Search for the cell housing the specified text and yield its [x, y] center coordinate. 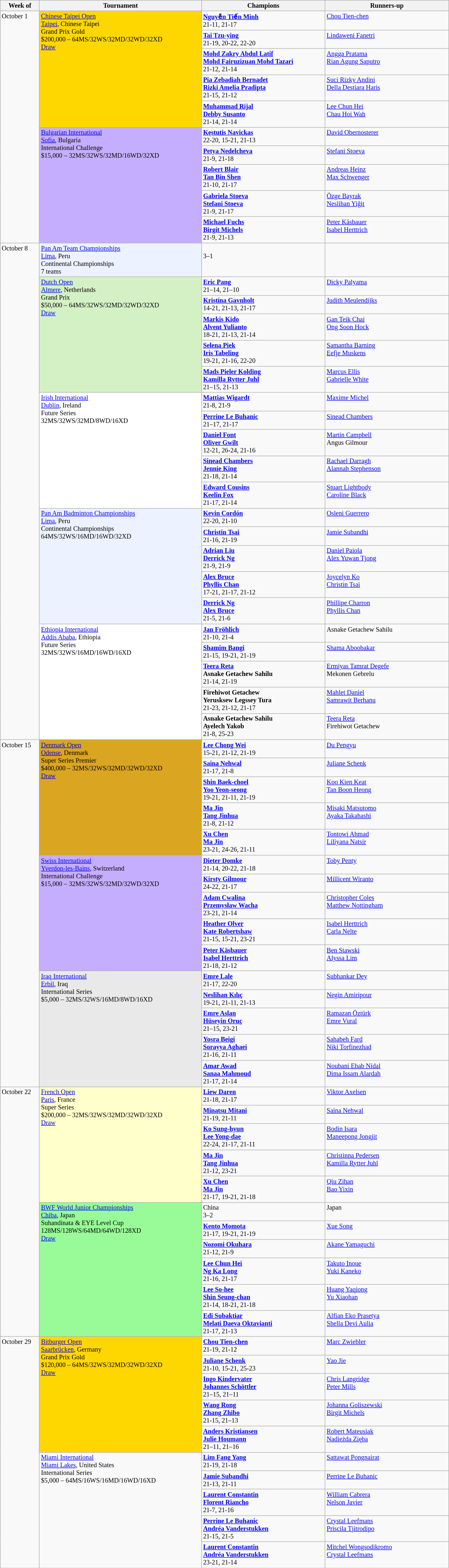
Osleni Guerrero [387, 517]
Ben Stawski Alyssa Lim [387, 958]
Mattias Wigardt21-8, 21-9 [263, 402]
China3–2 [263, 1212]
Neslihan Kılıç19-21, 21-11, 21-13 [263, 999]
Ingo Kindervater Johannes Schöttler21–15, 21–11 [263, 1387]
Marc Zwiebler [387, 1346]
Viktor Axelsen [387, 1096]
Toby Penty [387, 864]
Ethiopia InternationalAddis Ababa, EthiopiaFuture Series32MS/32WS/16MD/16WD/16XD [121, 682]
Negin Amiripour [387, 999]
Ermiyas Tamrat Degefe Mekonen Gebrelu [387, 674]
Koo Kien Keat Tan Boon Heong [387, 790]
BWF World Junior ChampionshipsChiba, JapanSuhandinata & EYE Level Cup 128MS/128WS/64MD/64WD/128XD Draw [121, 1269]
Nozomi Okuhara21-12, 21-9 [263, 1248]
Edi Subaktiar Melati Daeva Oktavianti21-17, 21-13 [263, 1323]
Jamie Subandhi [387, 536]
Daniel Font Oliver Gwilt12-21, 26-24, 21-16 [263, 442]
Dieter Domke21-14, 20-22, 21-18 [263, 864]
Kento Momota21-17, 19-21, 21-19 [263, 1230]
Phillipe Charron Phyllis Chan [387, 611]
Perrine Le Buhanic21–17, 21-17 [263, 420]
Johanna Goliszewski Birgit Michels [387, 1413]
Eric Pang21–14, 21–10 [263, 286]
Jan Fröhlich21-10, 21-4 [263, 633]
Alex Bruce Phyllis Chan17-21, 21-17, 21-12 [263, 584]
Christin Tsai21-16, 21-19 [263, 536]
Tontowi Ahmad Liliyana Natsir [387, 842]
Yao Jie [387, 1364]
Swiss InternationalYverdon-les-Bains, SwitzerlandInternational Challenge$15,000 – 32MS/32WS/32MD/32WD/32XD [121, 913]
Dutch OpenAlmere, NetherlandsGrand Prix$50,000 – 64MS/32WS/32MD/32WD/32XDDraw [121, 335]
Stefani Stoeva [387, 155]
Stuart Lightbody Caroline Black [387, 495]
Maxime Michel [387, 402]
Pan Am Team ChampionshipsLima, PeruContinental Championships7 teams [121, 260]
Sinead Chambers [387, 420]
Bitburger OpenSaarbrücken, GermanyGrand Prix Gold$120,000 – 64MS/32WS/32MD/32WD/32XDDraw [121, 1394]
Mitchel Wongsodikromo Crystal Leefmans [387, 1555]
Christopher Coles Matthew Nottingham [387, 905]
Huang Yaqiong Yu Xiaohan [387, 1297]
Kristína Gavnholt14-21, 21-13, 21-17 [263, 304]
Pia Zebadiah Bernadet Rizki Amelia Pradipta21-15, 21-12 [263, 88]
Minatsu Mitani21-19, 21-11 [263, 1114]
Joycelyn Ko Christin Tsai [387, 584]
Adrian Liu Derrick Ng21-9, 21-9 [263, 558]
William Cabrera Nelson Javier [387, 1502]
Chris Langridge Peter Mills [387, 1387]
Sinead Chambers Jennie King21-18, 21-14 [263, 469]
Iraq InternationalErbil, IraqInternational Series$5,000 – 32MS/32WS/16MD/8WD/16XD [121, 1029]
Nguyễn Tiến Minh21-11, 21-17 [263, 21]
Shin Baek-choel Yoo Yeon-seong19-21, 21-11, 21-19 [263, 790]
Lee So-hee Shin Seung-chan21-14, 18-21, 21-18 [263, 1297]
Robert Mateusiak Nadieżda Zięba [387, 1439]
Perrine Le Buhanic Andréa Vanderstukken21-15, 21-5 [263, 1529]
Chinese Taipei OpenTaipei, Chinese TaipeiGrand Prix Gold$200,000 – 64MS/32WS/32MD/32WD/32XDDraw [121, 69]
Liew Daren21-18, 21-17 [263, 1096]
Peter Käsbauer Isabel Herttrich21-18, 21-12 [263, 958]
Miami InternationalMiami Lakes, United StatesInternational Series$5,000 – 64MS/16WS/16MD/16WD/16XD [121, 1510]
Lee Chun Hei Chau Hoi Wah [387, 114]
October 29 [20, 1452]
Kęstutis Navickas22-20, 15-21, 21-13 [263, 136]
Sahabeh Fard Niki Torfinezhad [387, 1047]
Runners-up [387, 5]
Lee Chong Wei15-21, 21-12, 21-19 [263, 749]
Marcus Ellis Gabrielle White [387, 379]
Saina Nehwal21-17, 21-8 [263, 767]
Suci Rizky Andini Della Destiara Haris [387, 88]
Ma Jin Tang Jinhua21-12, 23-21 [263, 1163]
Rachael Darragh Alannah Stephenson [387, 469]
Yosra Beigi Sorayya Aghaei21-16, 21-11 [263, 1047]
Edward Cousins Keelin Fox21-17, 21-14 [263, 495]
Özge Bayrak Neslihan Yiğit [387, 204]
Xue Song [387, 1230]
Gan Teik Chai Ong Soon Hock [387, 327]
Xu Chen Ma Jin21-17, 19-21, 21-18 [263, 1189]
Juliane Schenk [387, 767]
Alfian Eko Prasetya Shella Devi Aulia [387, 1323]
Misaki Matsutomo Ayaka Takahashi [387, 816]
Teera Reta Firehiwot Getachew [387, 726]
Emre Aslan Hüseyin Oruç21–15, 23-21 [263, 1021]
Tournament [121, 5]
October 1 [20, 127]
Ma Jin Tang Jinhua21-8, 21-12 [263, 816]
October 15 [20, 913]
Adam Cwalina Przemysław Wacha23-21, 21-14 [263, 905]
Asnake Getachew Sahilu Ayelech Yakob21-8, 25-23 [263, 726]
Xu Chen Ma Jin23-21, 24-26, 21-11 [263, 842]
Petya Nedelcheva21-9, 21-18 [263, 155]
Michael Fuchs Birgit Michels21-9, 21-13 [263, 230]
Chou Tien-chen21-19, 21-12 [263, 1346]
David Obernosterer [387, 136]
Asnake Getachew Sahilu [387, 633]
Kirsty Gilmour24-22, 21-17 [263, 883]
Bodin Isara Maneepong Jongjit [387, 1137]
Pan Am Badminton ChampionshipsLima, PeruContinental Championships64MS/32WS/16MD/16WD/32XD [121, 566]
French OpenParis, FranceSuper Series$200,000 – 32MS/32WS/32MD/32WD/32XDDraw [121, 1144]
Juliane Schenk21-10, 15-21, 25-23 [263, 1364]
Bulgarian InternationalSofia, BulgariaInternational Challenge$15,000 – 32MS/32WS/32MD/16WD/32XD [121, 185]
Perrine Le Buhanic [387, 1480]
Daniel Paiola Alex Yuwan Tjong [387, 558]
Christinna Pedersen Kamilla Rytter Juhl [387, 1163]
Andreas Heinz Max Schwenger [387, 177]
Kevin Cordón22-20, 21-10 [263, 517]
October 22 [20, 1212]
Anders Kristiansen Julie Houmann21–11, 21–16 [263, 1439]
Gabriela Stoeva Stefani Stoeva21-9, 21-17 [263, 204]
Teera Reta Asnake Getachew Sahilu21-14, 21-19 [263, 674]
Mohd Zakry Abdul Latif Mohd Fairuzizuan Mohd Tazari21-12, 21-14 [263, 62]
Jamie Subandhi21-13, 21-11 [263, 1480]
Shama Aboobakar [387, 652]
Akane Yamaguchi [387, 1248]
Lim Fang Yang21-19, 21-18 [263, 1461]
Markis Kido Alvent Yulianto18-21, 21-13, 21-14 [263, 327]
Muhammad Rijal Debby Susanto21-14, 21-14 [263, 114]
3–1 [263, 260]
Derrick Ng Alex Bruce21-5, 21-6 [263, 611]
Japan [387, 1212]
Samantha Barning Eefje Muskens [387, 353]
Sattawat Pongnairat [387, 1461]
Emre Lale21-17, 22-20 [263, 980]
Angga Pratama Rian Agung Saputro [387, 62]
Mads Pieler Kolding Kamilla Rytter Juhl21–15, 21-13 [263, 379]
Chou Tien-chen [387, 21]
Lee Chun Hei Ng Ka Long21-16, 21-17 [263, 1271]
Isabel Herttrich Carla Nelte [387, 932]
Takuto Inoue Yuki Kaneko [387, 1271]
Firehiwot Getachew Yerusksew Legssey Tura21-23, 21-12, 21-17 [263, 700]
Qiu Zihan Bao Yixin [387, 1189]
Shamim Bangi21-15, 19-21, 21-19 [263, 652]
Amar Awad Sanaa Mahmoud21-17, 21-14 [263, 1073]
Peter Käsbauer Isabel Herttrich [387, 230]
Irish InternationalDublin, IrelandFuture Series32MS/32WS/32MD/8WD/16XD [121, 450]
October 8 [20, 491]
Noubani Ehab Nidal Dima Issam Alardah [387, 1073]
Denmark OpenOdense, DenmarkSuper Series Premier$400,000 – 32MS/32WS/32MD/32WD/32XDDraw [121, 797]
Laurent Constantin Andréa Vanderstukken23-21, 21-14 [263, 1555]
Champions [263, 5]
Laurent Constantin Florent Riancho21-7, 21-16 [263, 1502]
Selena Piek Iris Tabeling19-21, 21-16, 22-20 [263, 353]
Robert Blair Tan Bin Shen21-10, 21-17 [263, 177]
Mahlet Daniel Samrawit Berhanu [387, 700]
Ko Sung-hyun Lee Yong-dae22-24, 21-17, 21-11 [263, 1137]
Dicky Palyama [387, 286]
Du Pengyu [387, 749]
Crystal Leefmans Priscila Tjitrodipo [387, 1529]
Martin Campbell Angus Gilmour [387, 442]
Judith Meulendijks [387, 304]
Saina Nehwal [387, 1114]
Heather Olver Kate Robertshaw21-15, 15-21, 23-21 [263, 932]
Lindaweni Fanetri [387, 39]
Wang Rong Zhang Zhibo21-15, 21–13 [263, 1413]
Week of [20, 5]
Subhankar Dey [387, 980]
Millicent Wiranto [387, 883]
Tai Tzu-ying21-19, 20-22, 22-20 [263, 39]
Ramazan Öztürk Emre Vural [387, 1021]
